Capture the cell that displays the provided text and extract its [x, y] central coordinate. 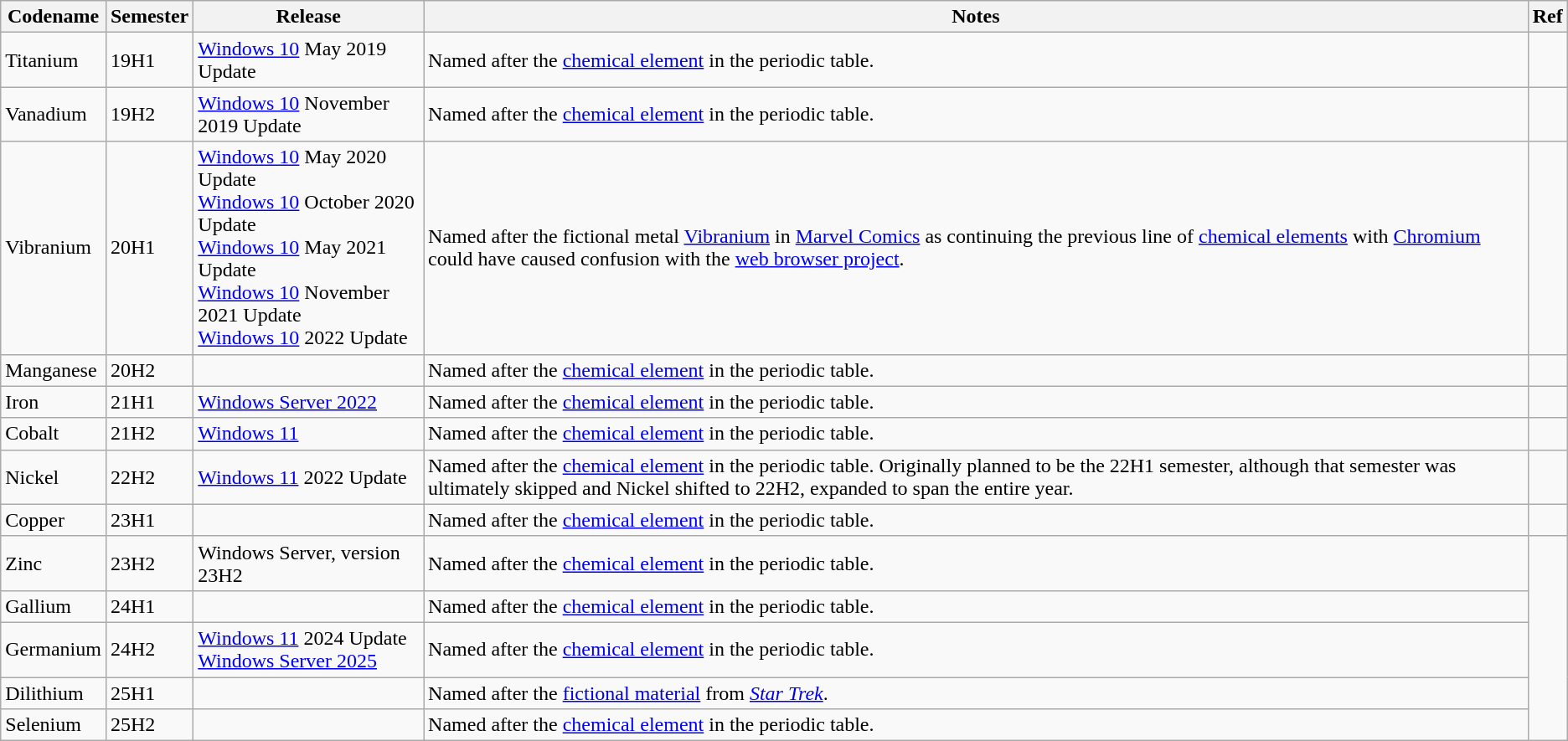
Zinc [54, 563]
Semester [149, 17]
Vibranium [54, 248]
Windows 11 2022 Update [308, 477]
Notes [977, 17]
Dilithium [54, 692]
Windows 11 [308, 434]
Ref [1548, 17]
Release [308, 17]
19H2 [149, 114]
Named after the fictional material from Star Trek. [977, 692]
Windows 10 May 2020 UpdateWindows 10 October 2020 UpdateWindows 10 May 2021 UpdateWindows 10 November 2021 UpdateWindows 10 2022 Update [308, 248]
24H1 [149, 606]
20H1 [149, 248]
Windows Server 2022 [308, 402]
Windows 10 May 2019 Update [308, 60]
Manganese [54, 370]
Windows 11 2024 UpdateWindows Server 2025 [308, 650]
Vanadium [54, 114]
Codename [54, 17]
21H2 [149, 434]
21H1 [149, 402]
Nickel [54, 477]
Titanium [54, 60]
Windows 10 November 2019 Update [308, 114]
25H1 [149, 692]
Cobalt [54, 434]
Germanium [54, 650]
20H2 [149, 370]
Selenium [54, 725]
Iron [54, 402]
Copper [54, 520]
24H2 [149, 650]
25H2 [149, 725]
Windows Server, version 23H2 [308, 563]
23H1 [149, 520]
23H2 [149, 563]
Gallium [54, 606]
22H2 [149, 477]
19H1 [149, 60]
